Pinpoint the cell where the given text exists, returning its (x, y) midpoint coordinate. 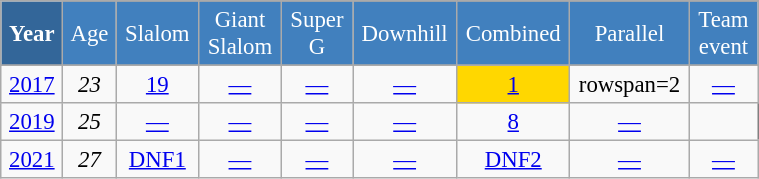
23 (90, 85)
2017 (32, 85)
Slalom (158, 34)
GiantSlalom (240, 34)
2021 (32, 160)
rowspan=2 (630, 85)
19 (158, 85)
25 (90, 122)
Year (32, 34)
2019 (32, 122)
Teamevent (723, 34)
Parallel (630, 34)
Super G (316, 34)
DNF1 (158, 160)
Combined (514, 34)
27 (90, 160)
Age (90, 34)
1 (514, 85)
8 (514, 122)
DNF2 (514, 160)
Downhill (405, 34)
